Search for the cell housing the specified text and yield its [x, y] center coordinate. 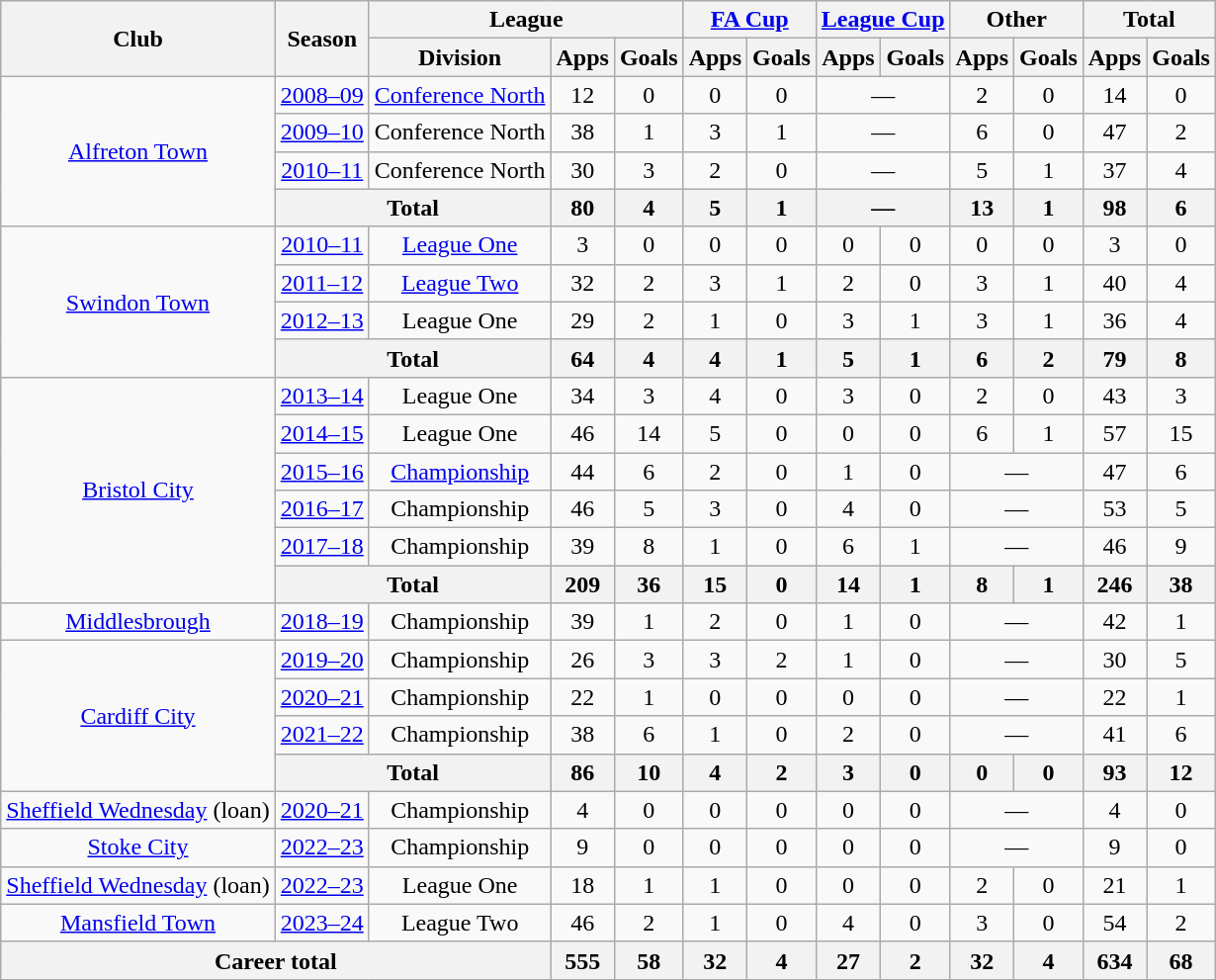
80 [582, 208]
34 [582, 396]
Cardiff City [138, 716]
Stoke City [138, 847]
Season [322, 39]
29 [582, 320]
2015–16 [322, 472]
41 [1114, 735]
Other [1016, 20]
64 [582, 358]
42 [1114, 622]
Bristol City [138, 490]
Swindon Town [138, 302]
2018–19 [322, 622]
37 [1114, 170]
246 [1114, 584]
Division [460, 57]
2012–13 [322, 320]
Club [138, 39]
634 [1114, 960]
Mansfield Town [138, 923]
10 [649, 772]
98 [1114, 208]
2023–24 [322, 923]
86 [582, 772]
26 [582, 660]
79 [1114, 358]
FA Cup [749, 20]
40 [1114, 283]
13 [982, 208]
2019–20 [322, 660]
2016–17 [322, 509]
57 [1114, 433]
2011–12 [322, 283]
555 [582, 960]
League Cup [883, 20]
43 [1114, 396]
18 [582, 885]
68 [1181, 960]
209 [582, 584]
2014–15 [322, 433]
58 [649, 960]
2017–18 [322, 547]
2021–22 [322, 735]
League [526, 20]
Middlesbrough [138, 622]
93 [1114, 772]
27 [848, 960]
2009–10 [322, 133]
44 [582, 472]
Alfreton Town [138, 151]
Career total [276, 960]
21 [1114, 885]
2008–09 [322, 95]
2013–14 [322, 396]
54 [1114, 923]
53 [1114, 509]
